For the text-containing cell, return its midpoint in (X, Y) coordinate format. 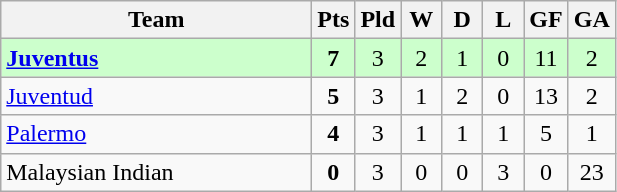
GA (592, 20)
GF (546, 20)
W (422, 20)
7 (334, 58)
Palermo (156, 134)
Juventus (156, 58)
4 (334, 134)
Juventud (156, 96)
Malaysian Indian (156, 172)
13 (546, 96)
Team (156, 20)
11 (546, 58)
L (504, 20)
D (462, 20)
Pts (334, 20)
23 (592, 172)
Pld (378, 20)
